Return the [X, Y] coordinate for the center point of the cell that contains the specified text.  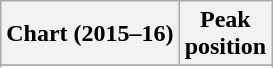
Chart (2015–16) [90, 34]
Peakposition [225, 34]
